Find where the given text appears and provide that cell's center as [x, y] coordinate. 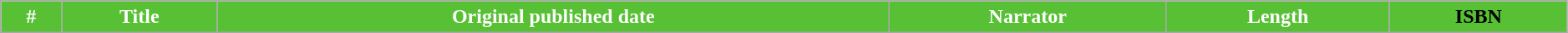
# [32, 17]
Original published date [553, 17]
ISBN [1479, 17]
Title [140, 17]
Length [1278, 17]
Narrator [1028, 17]
